Extract the (x, y) coordinate from the center of the cell holding the provided text.  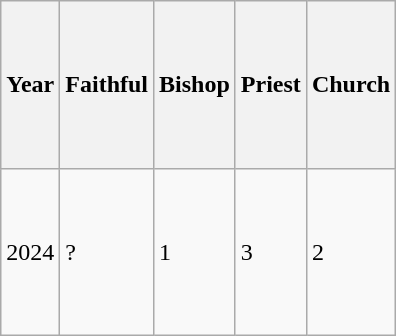
2 (350, 252)
Year (30, 84)
Faithful (107, 84)
Church (350, 84)
Bishop (195, 84)
1 (195, 252)
2024 (30, 252)
Priest (270, 84)
3 (270, 252)
? (107, 252)
